Scan for the cell matching the given text and deliver its (x, y) coordinate at center. 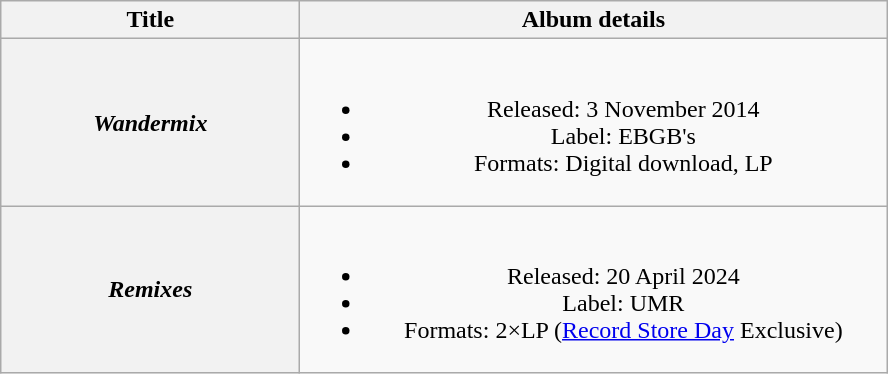
Wandermix (150, 122)
Released: 20 April 2024Label: UMRFormats: 2×LP (Record Store Day Exclusive) (594, 290)
Title (150, 20)
Released: 3 November 2014Label: EBGB'sFormats: Digital download, LP (594, 122)
Album details (594, 20)
Remixes (150, 290)
